Return the (X, Y) coordinate for the center point of the cell that contains the specified text.  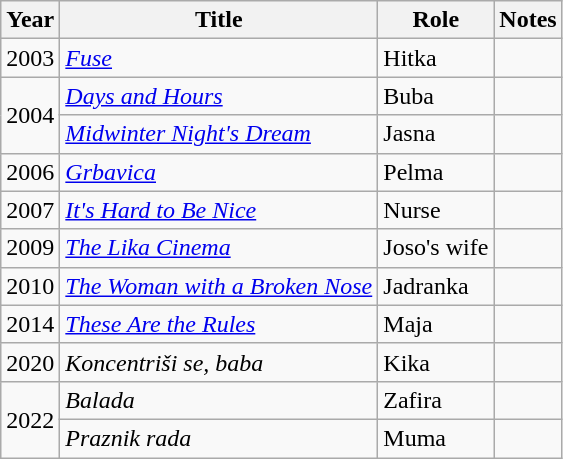
Praznik rada (219, 438)
2022 (30, 419)
2014 (30, 324)
Buba (436, 96)
2010 (30, 286)
Muma (436, 438)
Joso's wife (436, 248)
2020 (30, 362)
The Woman with a Broken Nose (219, 286)
Jasna (436, 134)
2009 (30, 248)
Jadranka (436, 286)
2006 (30, 172)
Zafira (436, 400)
Nurse (436, 210)
Days and Hours (219, 96)
Balada (219, 400)
Grbavica (219, 172)
Hitka (436, 58)
Pelma (436, 172)
Title (219, 20)
These Are the Rules (219, 324)
Midwinter Night's Dream (219, 134)
Role (436, 20)
Kika (436, 362)
The Lika Cinema (219, 248)
It's Hard to Be Nice (219, 210)
2007 (30, 210)
2004 (30, 115)
Notes (528, 20)
2003 (30, 58)
Koncentriši se, baba (219, 362)
Year (30, 20)
Maja (436, 324)
Fuse (219, 58)
